Output the (X, Y) coordinate of the center of the cell containing the given text.  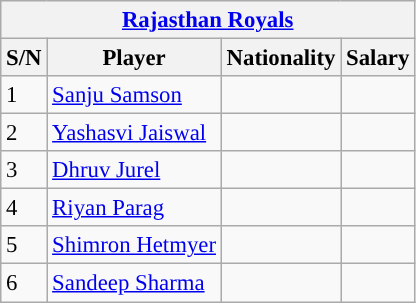
Sanju Samson (134, 95)
Yashasvi Jaiswal (134, 133)
2 (24, 133)
6 (24, 283)
5 (24, 245)
Sandeep Sharma (134, 283)
Dhruv Jurel (134, 170)
Player (134, 58)
Shimron Hetmyer (134, 245)
Rajasthan Royals (208, 20)
Nationality (280, 58)
1 (24, 95)
Salary (378, 58)
S/N (24, 58)
3 (24, 170)
4 (24, 208)
Riyan Parag (134, 208)
